Return the [x, y] coordinate for the center point of the cell that contains the specified text.  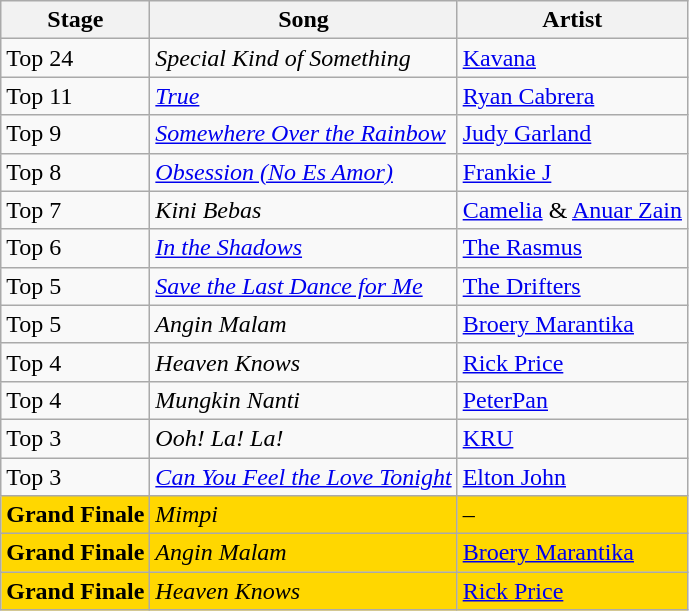
Mimpi [304, 515]
Top 7 [76, 210]
True [304, 96]
Ryan Cabrera [572, 96]
Kavana [572, 58]
Can You Feel the Love Tonight [304, 477]
Top 11 [76, 96]
The Rasmus [572, 248]
Frankie J [572, 172]
Top 8 [76, 172]
Stage [76, 20]
Top 6 [76, 248]
Obsession (No Es Amor) [304, 172]
Mungkin Nanti [304, 400]
Camelia & Anuar Zain [572, 210]
Somewhere Over the Rainbow [304, 134]
Top 9 [76, 134]
Save the Last Dance for Me [304, 286]
Judy Garland [572, 134]
Artist [572, 20]
PeterPan [572, 400]
Song [304, 20]
Ooh! La! La! [304, 438]
Kini Bebas [304, 210]
Top 24 [76, 58]
In the Shadows [304, 248]
KRU [572, 438]
The Drifters [572, 286]
Elton John [572, 477]
– [572, 515]
Special Kind of Something [304, 58]
